Find where the given text appears and provide that cell's center as [x, y] coordinate. 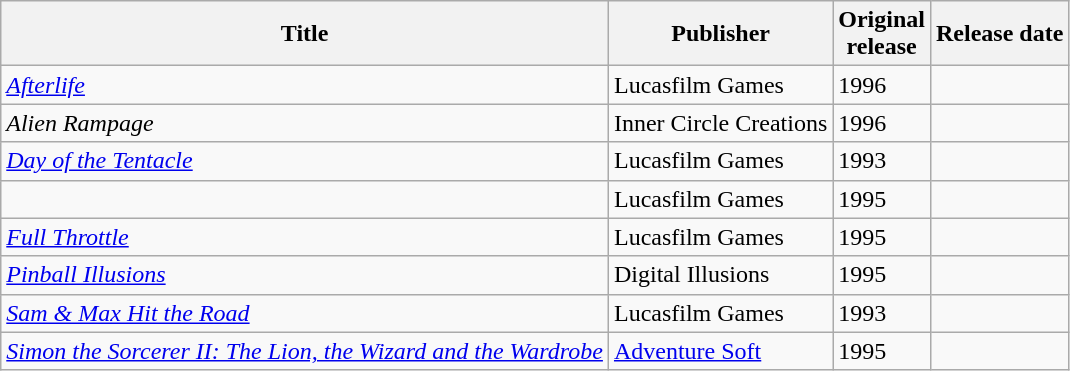
Originalrelease [882, 34]
Adventure Soft [720, 351]
Inner Circle Creations [720, 123]
Digital Illusions [720, 275]
Publisher [720, 34]
Simon the Sorcerer II: The Lion, the Wizard and the Wardrobe [305, 351]
Afterlife [305, 85]
Pinball Illusions [305, 275]
Day of the Tentacle [305, 161]
Title [305, 34]
Alien Rampage [305, 123]
Sam & Max Hit the Road [305, 313]
Full Throttle [305, 237]
Release date [999, 34]
